Pinpoint the cell where the given text exists, returning its (x, y) midpoint coordinate. 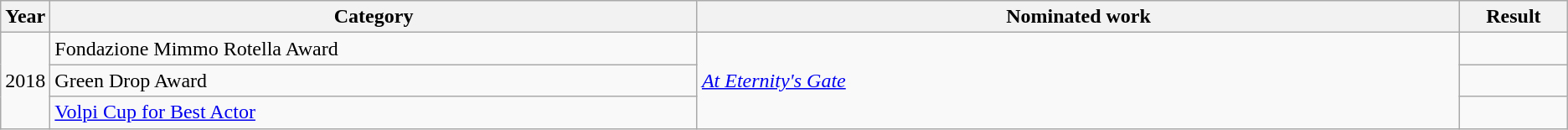
At Eternity's Gate (1078, 81)
Volpi Cup for Best Actor (374, 112)
Year (25, 17)
Green Drop Award (374, 81)
Category (374, 17)
Nominated work (1078, 17)
2018 (25, 81)
Fondazione Mimmo Rotella Award (374, 49)
Result (1514, 17)
